Provide the [x, y] coordinate of the cell's center where the given text is located.  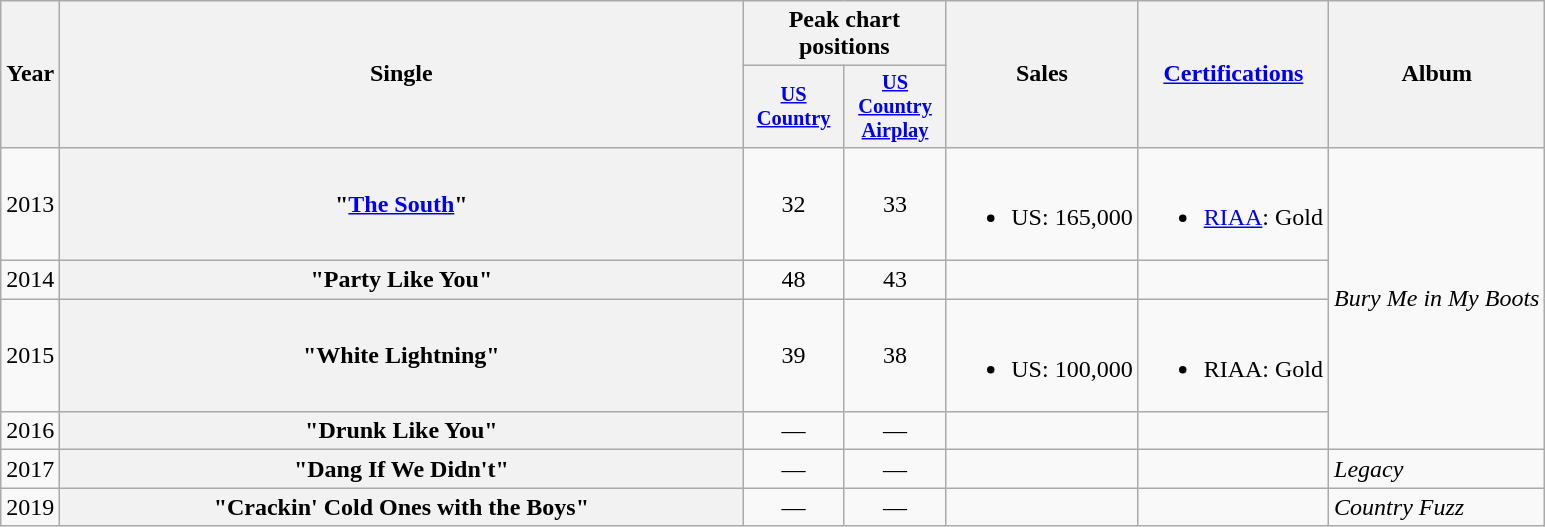
2019 [30, 507]
"Dang If We Didn't" [402, 469]
2016 [30, 431]
32 [794, 204]
US: 100,000 [1042, 356]
Legacy [1437, 469]
"Crackin' Cold Ones with the Boys" [402, 507]
Year [30, 74]
Country Fuzz [1437, 507]
2015 [30, 356]
2017 [30, 469]
"White Lightning" [402, 356]
33 [894, 204]
39 [794, 356]
2014 [30, 280]
Bury Me in My Boots [1437, 298]
Certifications [1233, 74]
43 [894, 280]
US Country Airplay [894, 107]
US Country [794, 107]
"Party Like You" [402, 280]
"Drunk Like You" [402, 431]
US: 165,000 [1042, 204]
2013 [30, 204]
Sales [1042, 74]
"The South" [402, 204]
48 [794, 280]
Single [402, 74]
38 [894, 356]
Album [1437, 74]
Peak chartpositions [844, 34]
